Pinpoint the cell where the given text exists, returning its [X, Y] midpoint coordinate. 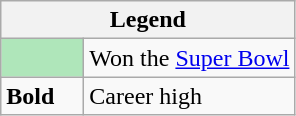
Legend [148, 20]
Career high [190, 96]
Won the Super Bowl [190, 58]
Bold [42, 96]
